Return the (X, Y) coordinate for the center point of the cell that contains the specified text.  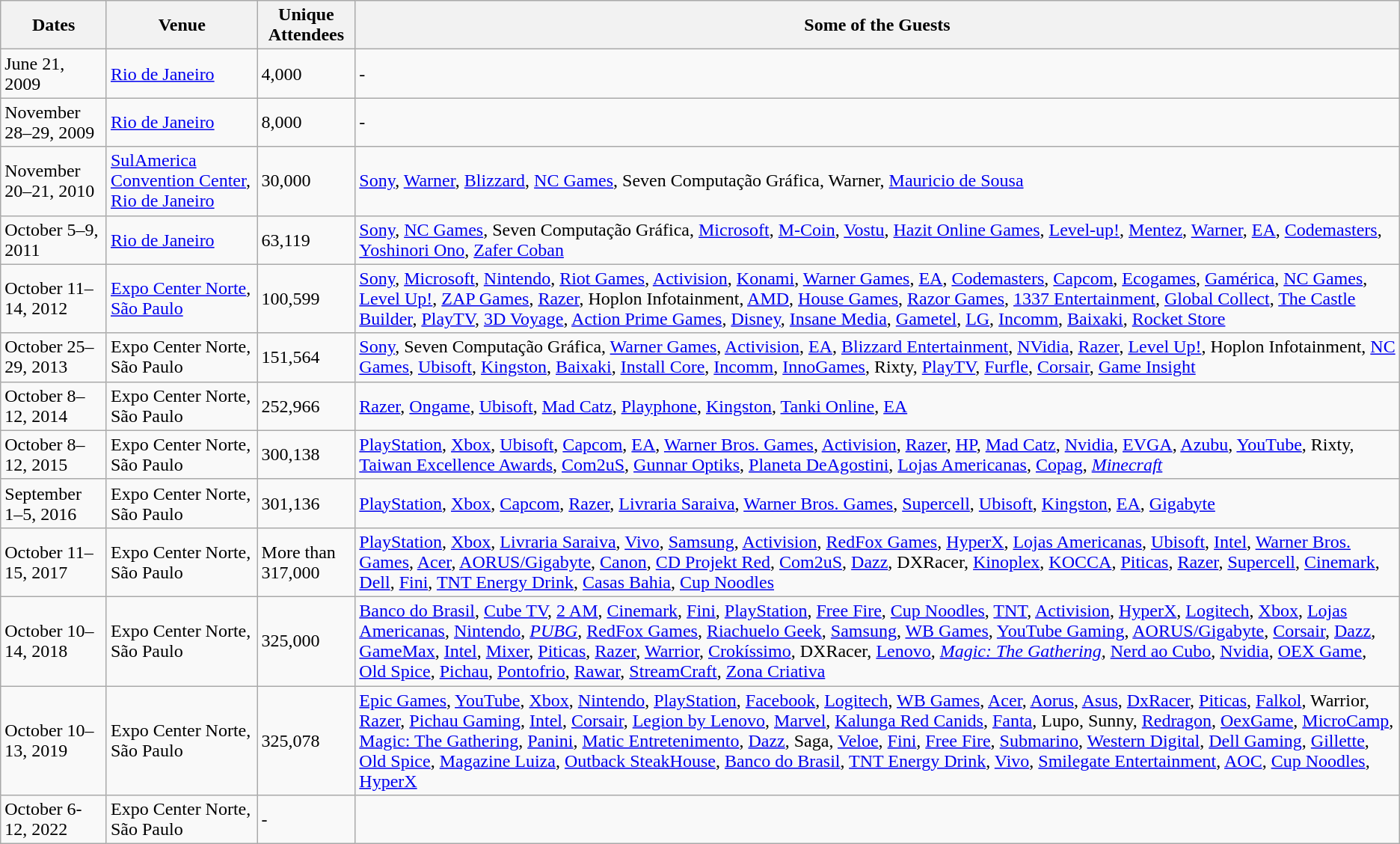
Razer, Ongame, Ubisoft, Mad Catz, Playphone, Kingston, Tanki Online, EA (877, 406)
October 10–13, 2019 (54, 740)
Venue (182, 25)
October 25–29, 2013 (54, 358)
More than 317,000 (307, 562)
8,000 (307, 123)
October 10–14, 2018 (54, 640)
Dates (54, 25)
325,000 (307, 640)
PlayStation, Xbox, Capcom, Razer, Livraria Saraiva, Warner Bros. Games, Supercell, Ubisoft, Kingston, EA, Gigabyte (877, 503)
November 20–21, 2010 (54, 181)
252,966 (307, 406)
November 28–29, 2009 (54, 123)
30,000 (307, 181)
Unique Attendees (307, 25)
100,599 (307, 299)
SulAmerica Convention Center, Rio de Janeiro (182, 181)
September 1–5, 2016 (54, 503)
Some of the Guests (877, 25)
June 21, 2009 (54, 73)
October 6-12, 2022 (54, 820)
Sony, Warner, Blizzard, NC Games, Seven Computação Gráfica, Warner, Mauricio de Sousa (877, 181)
325,078 (307, 740)
October 11–15, 2017 (54, 562)
301,136 (307, 503)
October 8–12, 2014 (54, 406)
151,564 (307, 358)
October 8–12, 2015 (54, 455)
October 5–9, 2011 (54, 239)
4,000 (307, 73)
63,119 (307, 239)
300,138 (307, 455)
October 11–14, 2012 (54, 299)
